Scan for the cell matching the given text and deliver its (X, Y) coordinate at center. 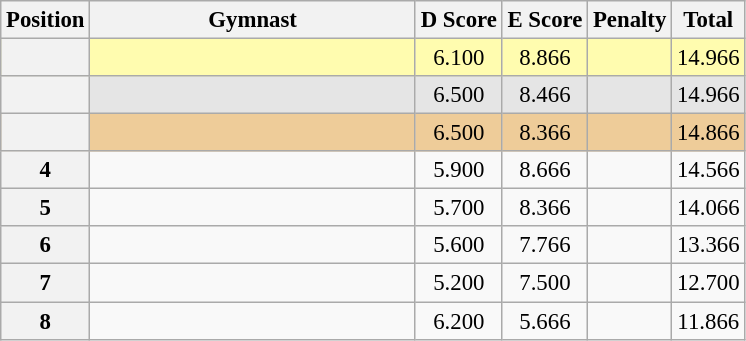
7.500 (544, 283)
5.666 (544, 321)
5 (46, 208)
6.200 (458, 321)
8.666 (544, 170)
14.066 (708, 208)
Position (46, 20)
5.600 (458, 245)
5.200 (458, 283)
11.866 (708, 321)
13.366 (708, 245)
6 (46, 245)
7 (46, 283)
14.566 (708, 170)
Total (708, 20)
5.900 (458, 170)
E Score (544, 20)
Gymnast (253, 20)
8.866 (544, 58)
Penalty (630, 20)
4 (46, 170)
12.700 (708, 283)
8.466 (544, 95)
7.766 (544, 245)
8 (46, 321)
6.100 (458, 58)
D Score (458, 20)
14.866 (708, 133)
5.700 (458, 208)
